For the text-containing cell, return its midpoint in [X, Y] coordinate format. 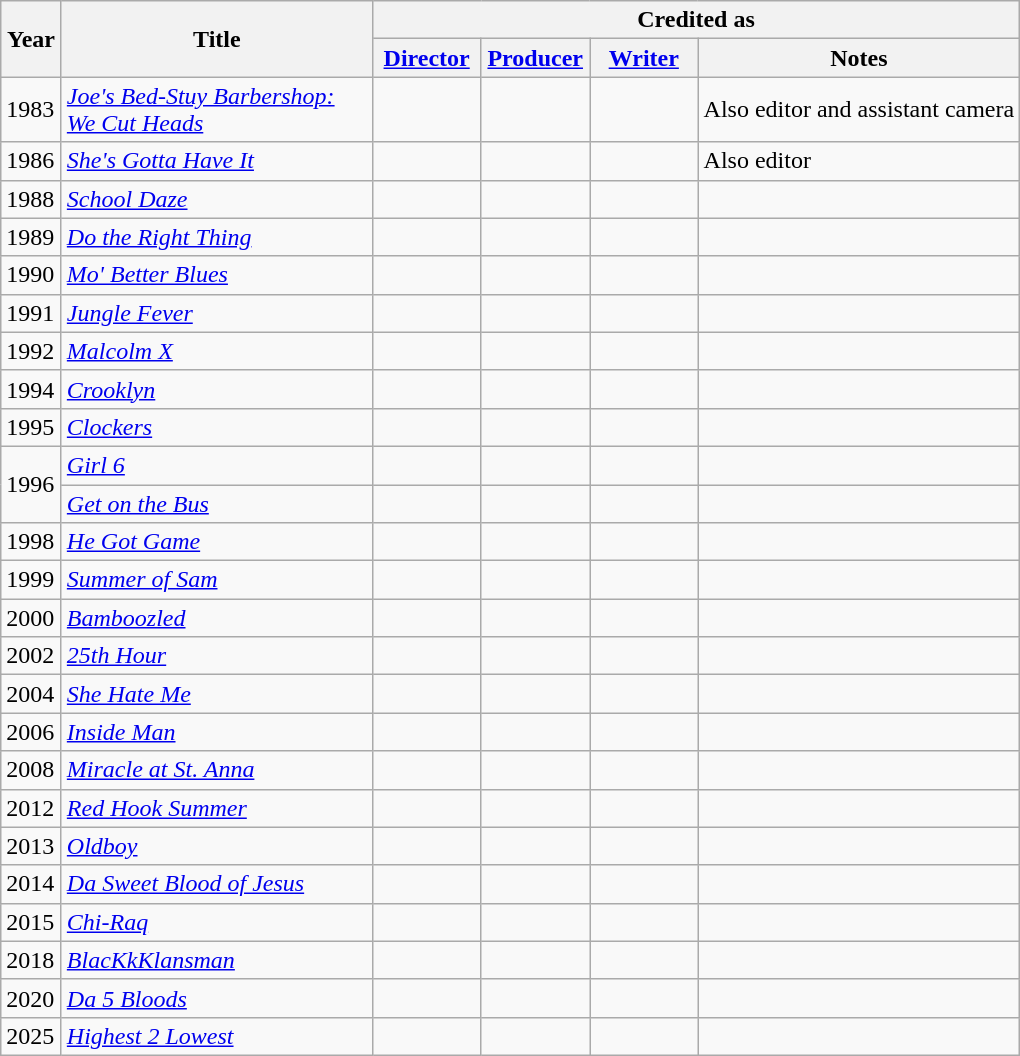
BlacKkKlansman [216, 960]
Producer [536, 58]
She's Gotta Have It [216, 161]
1994 [32, 389]
Also editor and assistant camera [859, 110]
1995 [32, 427]
2004 [32, 694]
Red Hook Summer [216, 808]
School Daze [216, 199]
Bamboozled [216, 618]
Joe's Bed-Stuy Barbershop: We Cut Heads [216, 110]
Da Sweet Blood of Jesus [216, 884]
Miracle at St. Anna [216, 770]
Clockers [216, 427]
1991 [32, 313]
Girl 6 [216, 465]
2014 [32, 884]
Mo' Better Blues [216, 275]
2000 [32, 618]
2020 [32, 998]
2002 [32, 656]
Chi-Raq [216, 922]
1992 [32, 351]
Also editor [859, 161]
Highest 2 Lowest [216, 1036]
She Hate Me [216, 694]
Writer [644, 58]
Credited as [696, 20]
Oldboy [216, 846]
2018 [32, 960]
25th Hour [216, 656]
2006 [32, 732]
1988 [32, 199]
1996 [32, 484]
1990 [32, 275]
Notes [859, 58]
Summer of Sam [216, 580]
2015 [32, 922]
1986 [32, 161]
Inside Man [216, 732]
1998 [32, 542]
Title [216, 39]
Malcolm X [216, 351]
Da 5 Bloods [216, 998]
Get on the Bus [216, 503]
2008 [32, 770]
He Got Game [216, 542]
Do the Right Thing [216, 237]
2012 [32, 808]
1983 [32, 110]
Year [32, 39]
Director [426, 58]
Crooklyn [216, 389]
Jungle Fever [216, 313]
1989 [32, 237]
2013 [32, 846]
1999 [32, 580]
2025 [32, 1036]
